Identify which cell holds the provided text, then report its (x, y) central coordinate. 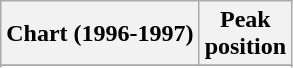
Peakposition (245, 34)
Chart (1996-1997) (100, 34)
